Identify which cell holds the provided text, then report its [X, Y] central coordinate. 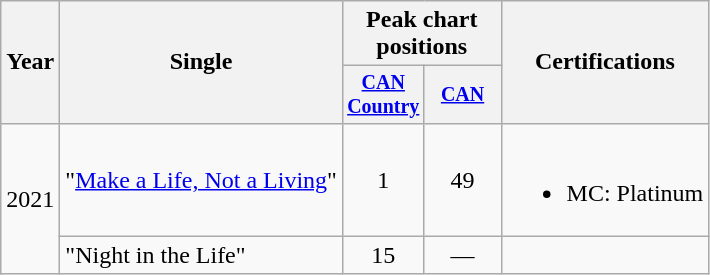
2021 [30, 198]
CAN Country [383, 94]
MC: Platinum [605, 180]
Certifications [605, 62]
Year [30, 62]
1 [383, 180]
Single [202, 62]
— [462, 255]
Peak chartpositions [422, 34]
"Night in the Life" [202, 255]
"Make a Life, Not a Living" [202, 180]
CAN [462, 94]
49 [462, 180]
15 [383, 255]
